Extract the [x, y] coordinate from the center of the cell holding the provided text.  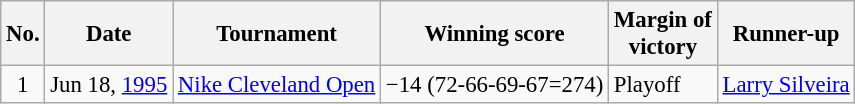
Tournament [277, 34]
1 [23, 85]
Nike Cleveland Open [277, 85]
Runner-up [786, 34]
Playoff [664, 85]
Date [109, 34]
No. [23, 34]
Margin ofvictory [664, 34]
Jun 18, 1995 [109, 85]
Winning score [495, 34]
−14 (72-66-69-67=274) [495, 85]
Larry Silveira [786, 85]
